Scan for the cell matching the given text and deliver its [X, Y] coordinate at center. 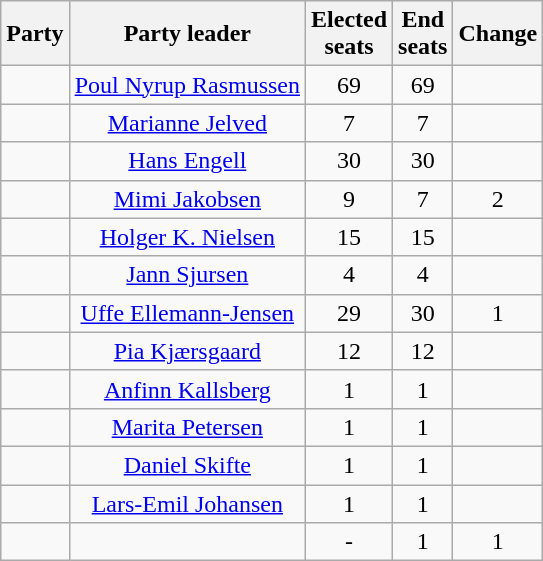
Endseats [423, 34]
- [350, 542]
Pia Kjærsgaard [187, 351]
9 [350, 199]
Mimi Jakobsen [187, 199]
Marita Petersen [187, 427]
Electedseats [350, 34]
Jann Sjursen [187, 275]
29 [350, 313]
Lars-Emil Johansen [187, 503]
Party leader [187, 34]
Marianne Jelved [187, 123]
Holger K. Nielsen [187, 237]
Change [498, 34]
Uffe Ellemann-Jensen [187, 313]
Party [35, 34]
Daniel Skifte [187, 465]
Hans Engell [187, 161]
2 [498, 199]
Anfinn Kallsberg [187, 389]
Poul Nyrup Rasmussen [187, 85]
